Capture the cell that displays the provided text and extract its (X, Y) central coordinate. 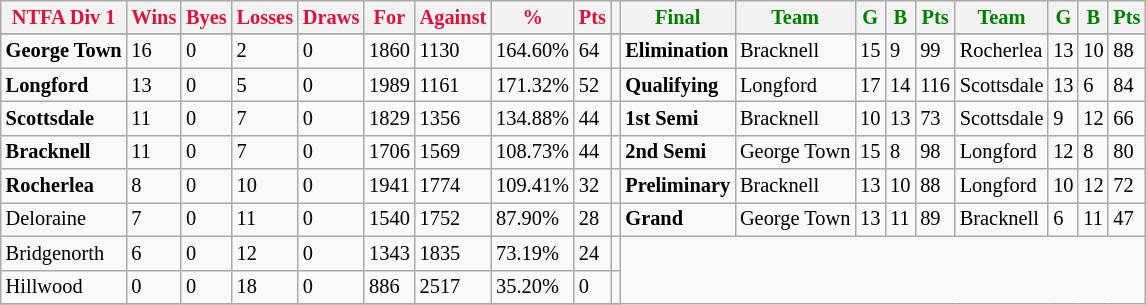
2 (265, 51)
Preliminary (678, 186)
2517 (454, 287)
109.41% (532, 186)
108.73% (532, 152)
24 (592, 253)
99 (934, 51)
1706 (389, 152)
1st Semi (678, 118)
1752 (454, 219)
64 (592, 51)
Final (678, 17)
89 (934, 219)
Byes (206, 17)
Losses (265, 17)
28 (592, 219)
886 (389, 287)
16 (154, 51)
18 (265, 287)
1941 (389, 186)
87.90% (532, 219)
134.88% (532, 118)
1860 (389, 51)
52 (592, 85)
% (532, 17)
84 (1126, 85)
73 (934, 118)
Wins (154, 17)
Grand (678, 219)
1130 (454, 51)
Against (454, 17)
1829 (389, 118)
1989 (389, 85)
2nd Semi (678, 152)
98 (934, 152)
5 (265, 85)
66 (1126, 118)
1540 (389, 219)
116 (934, 85)
1356 (454, 118)
47 (1126, 219)
Deloraine (64, 219)
1161 (454, 85)
1774 (454, 186)
73.19% (532, 253)
For (389, 17)
Hillwood (64, 287)
1835 (454, 253)
80 (1126, 152)
35.20% (532, 287)
Bridgenorth (64, 253)
NTFA Div 1 (64, 17)
Draws (331, 17)
1343 (389, 253)
17 (870, 85)
171.32% (532, 85)
32 (592, 186)
14 (900, 85)
Elimination (678, 51)
72 (1126, 186)
164.60% (532, 51)
Qualifying (678, 85)
1569 (454, 152)
